Determine the (X, Y) coordinate at the center of the cell enclosing the given text.  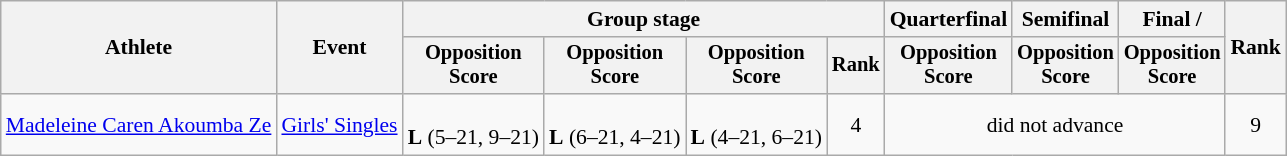
Quarterfinal (949, 19)
L (4–21, 6–21) (756, 124)
did not advance (1056, 124)
Final / (1172, 19)
Girls' Singles (339, 124)
Athlete (139, 48)
L (6–21, 4–21) (614, 124)
Semifinal (1066, 19)
9 (1256, 124)
L (5–21, 9–21) (474, 124)
Group stage (644, 19)
Madeleine Caren Akoumba Ze (139, 124)
Event (339, 48)
4 (856, 124)
